Scan for the cell matching the given text and deliver its (X, Y) coordinate at center. 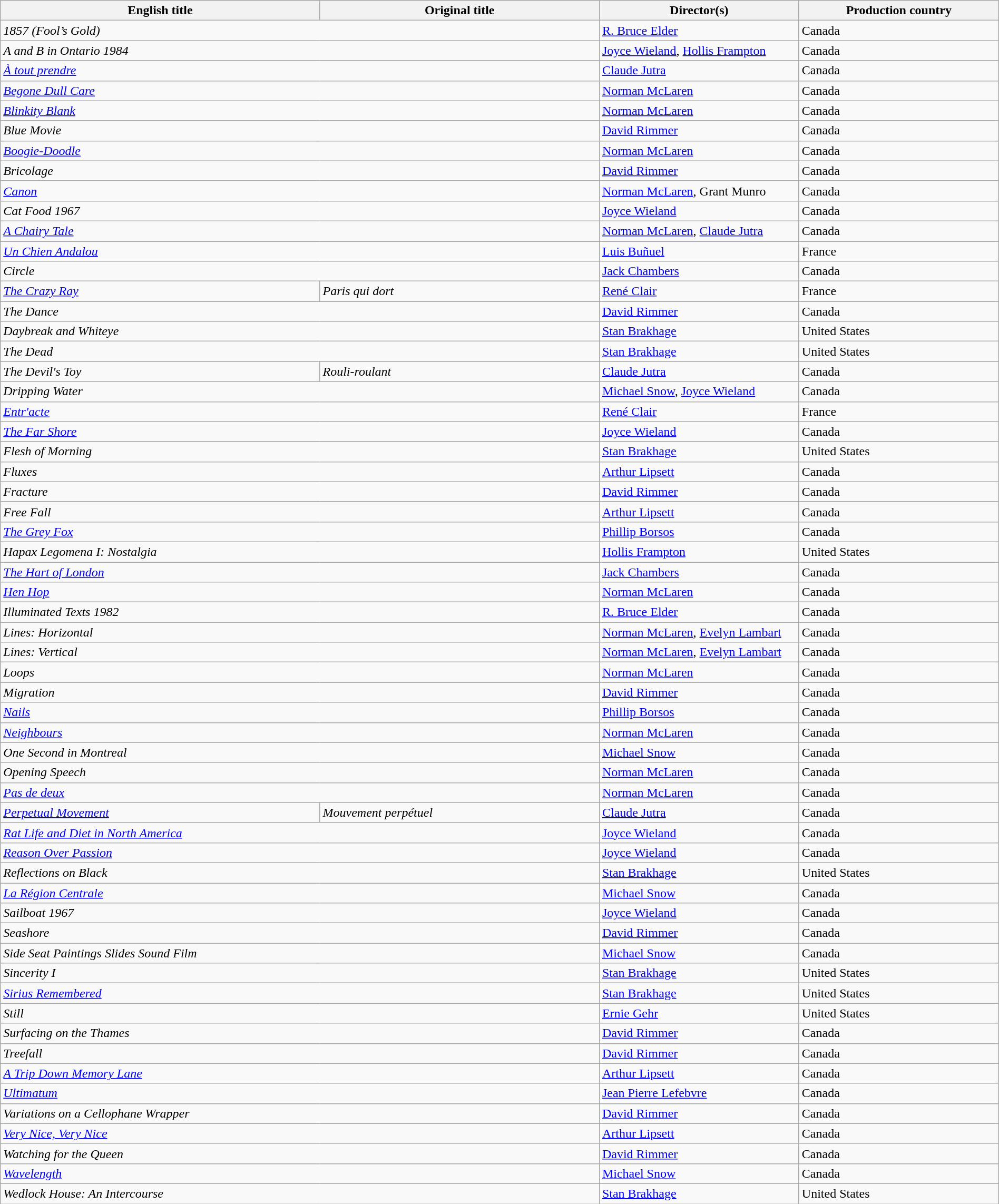
La Région Centrale (300, 893)
Director(s) (699, 11)
Illuminated Texts 1982 (300, 612)
Nails (300, 712)
Sincerity I (300, 973)
Wedlock House: An Intercourse (300, 1193)
Seashore (300, 933)
Norman McLaren, Claude Jutra (699, 231)
Neighbours (300, 732)
The Hart of London (300, 572)
Canon (300, 191)
Perpetual Movement (160, 813)
Paris qui dort (459, 291)
Hollis Frampton (699, 552)
Luis Buñuel (699, 251)
The Devil's Toy (160, 371)
A Chairy Tale (300, 231)
Migration (300, 692)
Hen Hop (300, 592)
Entr'acte (300, 412)
Jean Pierre Lefebvre (699, 1093)
English title (160, 11)
Treefall (300, 1053)
Free Fall (300, 512)
Hapax Legomena I: Nostalgia (300, 552)
Lines: Horizontal (300, 632)
Norman McLaren, Grant Munro (699, 191)
Reflections on Black (300, 873)
The Far Shore (300, 432)
Pas de deux (300, 792)
Variations on a Cellophane Wrapper (300, 1113)
Circle (300, 271)
The Dance (300, 311)
1857 (Fool’s Gold) (300, 31)
Flesh of Morning (300, 452)
Sailboat 1967 (300, 913)
Mouvement perpétuel (459, 813)
Cat Food 1967 (300, 211)
Bricolage (300, 171)
Production country (899, 11)
Fracture (300, 492)
A Trip Down Memory Lane (300, 1073)
Ultimatum (300, 1093)
Lines: Vertical (300, 652)
Side Seat Paintings Slides Sound Film (300, 953)
A and B in Ontario 1984 (300, 51)
Loops (300, 672)
Fluxes (300, 472)
Wavelength (300, 1173)
Reason Over Passion (300, 853)
The Dead (300, 351)
Daybreak and Whiteye (300, 331)
Watching for the Queen (300, 1153)
À tout prendre (300, 71)
Sirius Remembered (300, 993)
Original title (459, 11)
Still (300, 1013)
Dripping Water (300, 391)
Blue Movie (300, 131)
Rat Life and Diet in North America (300, 833)
Blinkity Blank (300, 111)
Opening Speech (300, 772)
Begone Dull Care (300, 91)
Ernie Gehr (699, 1013)
Joyce Wieland, Hollis Frampton (699, 51)
One Second in Montreal (300, 752)
The Grey Fox (300, 532)
Surfacing on the Thames (300, 1033)
Rouli-roulant (459, 371)
Michael Snow, Joyce Wieland (699, 391)
Boogie-Doodle (300, 151)
Un Chien Andalou (300, 251)
The Crazy Ray (160, 291)
Very Nice, Very Nice (300, 1133)
